Return [X, Y] of the center of cell containing provided text 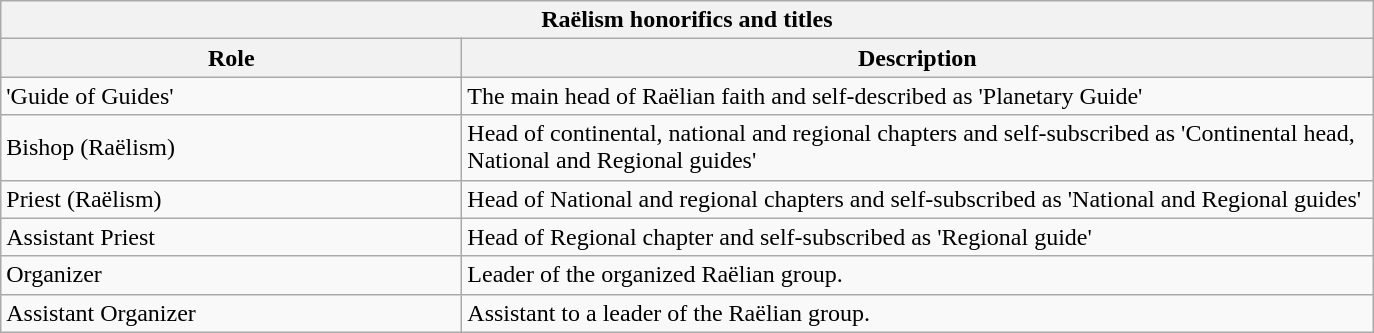
Bishop (Raëlism) [232, 148]
Raëlism honorifics and titles [687, 20]
Priest (Raëlism) [232, 199]
The main head of Raëlian faith and self-described as 'Planetary Guide' [918, 96]
Head of continental, national and regional chapters and self-subscribed as 'Continental head, National and Regional guides' [918, 148]
Role [232, 58]
Leader of the organized Raëlian group. [918, 275]
Assistant to a leader of the Raëlian group. [918, 313]
Description [918, 58]
Head of Regional chapter and self-subscribed as 'Regional guide' [918, 237]
Organizer [232, 275]
'Guide of Guides' [232, 96]
Assistant Priest [232, 237]
Assistant Organizer [232, 313]
Head of National and regional chapters and self-subscribed as 'National and Regional guides' [918, 199]
